Return [X, Y] of the center of cell containing provided text 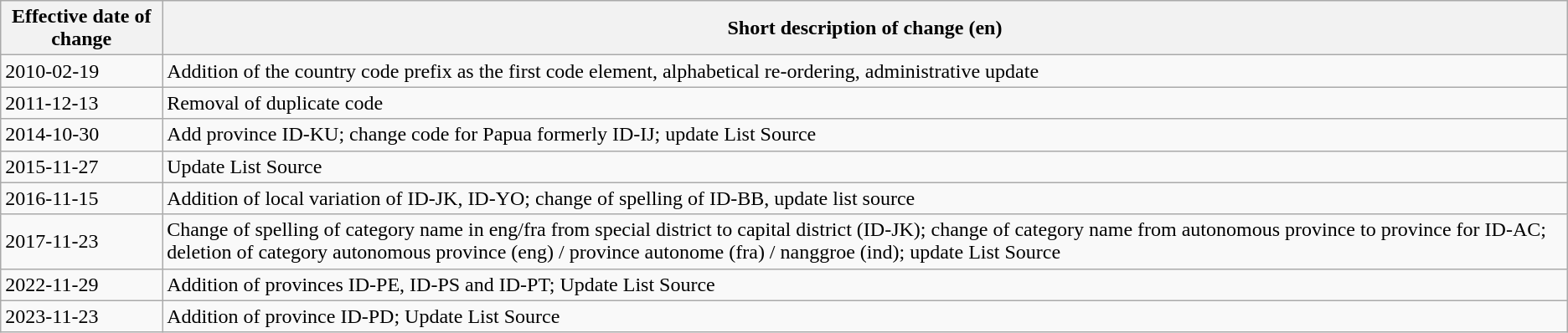
Addition of provinces ID-PE, ID-PS and ID-PT; Update List Source [865, 284]
2014-10-30 [82, 135]
2017-11-23 [82, 241]
Addition of local variation of ID-JK, ID-YO; change of spelling of ID-BB, update list source [865, 198]
Removal of duplicate code [865, 103]
2015-11-27 [82, 166]
Short description of change (en) [865, 28]
2023-11-23 [82, 316]
2011-12-13 [82, 103]
2010-02-19 [82, 71]
Addition of the country code prefix as the first code element, alphabetical re-ordering, administrative update [865, 71]
Addition of province ID-PD; Update List Source [865, 316]
2022-11-29 [82, 284]
2016-11-15 [82, 198]
Effective date of change [82, 28]
Add province ID-KU; change code for Papua formerly ID-IJ; update List Source [865, 135]
Update List Source [865, 166]
